Search for the cell housing the specified text and yield its (X, Y) center coordinate. 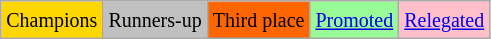
Promoted (354, 20)
Runners-up (155, 20)
Champions (52, 20)
Third place (258, 20)
Relegated (444, 20)
